Search for the cell housing the specified text and yield its [X, Y] center coordinate. 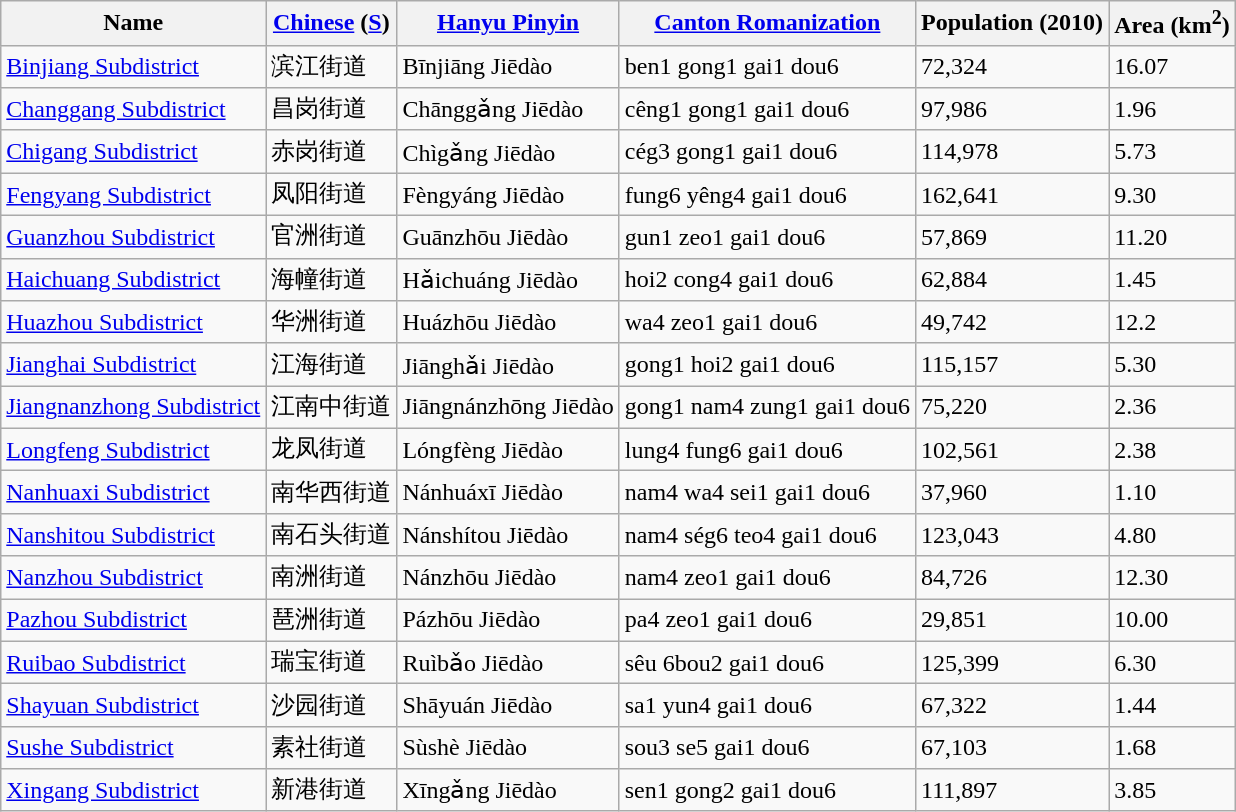
Shāyuán Jiēdào [508, 706]
Hanyu Pinyin [508, 24]
gong1 hoi2 gai1 dou6 [767, 364]
昌岗街道 [332, 110]
2.38 [1172, 450]
Xīngǎng Jiēdào [508, 790]
3.85 [1172, 790]
12.30 [1172, 578]
Canton Romanization [767, 24]
沙园街道 [332, 706]
Chìgǎng Jiēdào [508, 152]
南华西街道 [332, 492]
Huázhōu Jiēdào [508, 322]
cêng1 gong1 gai1 dou6 [767, 110]
Haichuang Subdistrict [134, 280]
Lóngfèng Jiēdào [508, 450]
1.10 [1172, 492]
10.00 [1172, 620]
gun1 zeo1 gai1 dou6 [767, 238]
nam4 zeo1 gai1 dou6 [767, 578]
97,986 [1012, 110]
Shayuan Subdistrict [134, 706]
lung4 fung6 gai1 dou6 [767, 450]
5.30 [1172, 364]
Fèngyáng Jiēdào [508, 194]
华洲街道 [332, 322]
Pazhou Subdistrict [134, 620]
Bīnjiāng Jiēdào [508, 66]
滨江街道 [332, 66]
Nanzhou Subdistrict [134, 578]
Hǎichuáng Jiēdào [508, 280]
5.73 [1172, 152]
37,960 [1012, 492]
125,399 [1012, 662]
江海街道 [332, 364]
hoi2 cong4 gai1 dou6 [767, 280]
4.80 [1172, 534]
sa1 yun4 gai1 dou6 [767, 706]
wa4 zeo1 gai1 dou6 [767, 322]
Ruìbǎo Jiēdào [508, 662]
Xingang Subdistrict [134, 790]
Pázhōu Jiēdào [508, 620]
官洲街道 [332, 238]
123,043 [1012, 534]
Guānzhōu Jiēdào [508, 238]
Huazhou Subdistrict [134, 322]
Chinese (S) [332, 24]
凤阳街道 [332, 194]
9.30 [1172, 194]
nam4 ség6 teo4 gai1 dou6 [767, 534]
龙凤街道 [332, 450]
Area (km2) [1172, 24]
素社街道 [332, 748]
Sùshè Jiēdào [508, 748]
Nanhuaxi Subdistrict [134, 492]
162,641 [1012, 194]
Fengyang Subdistrict [134, 194]
Sushe Subdistrict [134, 748]
Population (2010) [1012, 24]
Jiāngnánzhōng Jiēdào [508, 408]
16.07 [1172, 66]
Chigang Subdistrict [134, 152]
67,103 [1012, 748]
111,897 [1012, 790]
Jiangnanzhong Subdistrict [134, 408]
cég3 gong1 gai1 dou6 [767, 152]
67,322 [1012, 706]
江南中街道 [332, 408]
Jianghai Subdistrict [134, 364]
84,726 [1012, 578]
Jiānghǎi Jiēdào [508, 364]
sen1 gong2 gai1 dou6 [767, 790]
Ruibao Subdistrict [134, 662]
Longfeng Subdistrict [134, 450]
6.30 [1172, 662]
sêu 6bou2 gai1 dou6 [767, 662]
Nánshítou Jiēdào [508, 534]
114,978 [1012, 152]
11.20 [1172, 238]
Nánhuáxī Jiēdào [508, 492]
Binjiang Subdistrict [134, 66]
49,742 [1012, 322]
1.45 [1172, 280]
pa4 zeo1 gai1 dou6 [767, 620]
Name [134, 24]
57,869 [1012, 238]
Changgang Subdistrict [134, 110]
Nanshitou Subdistrict [134, 534]
Chānggǎng Jiēdào [508, 110]
29,851 [1012, 620]
75,220 [1012, 408]
ben1 gong1 gai1 dou6 [767, 66]
琶洲街道 [332, 620]
2.36 [1172, 408]
南洲街道 [332, 578]
72,324 [1012, 66]
赤岗街道 [332, 152]
新港街道 [332, 790]
1.44 [1172, 706]
瑞宝街道 [332, 662]
gong1 nam4 zung1 gai1 dou6 [767, 408]
62,884 [1012, 280]
Nánzhōu Jiēdào [508, 578]
12.2 [1172, 322]
1.68 [1172, 748]
南石头街道 [332, 534]
海幢街道 [332, 280]
nam4 wa4 sei1 gai1 dou6 [767, 492]
fung6 yêng4 gai1 dou6 [767, 194]
115,157 [1012, 364]
Guanzhou Subdistrict [134, 238]
1.96 [1172, 110]
sou3 se5 gai1 dou6 [767, 748]
102,561 [1012, 450]
